Extract the (x, y) coordinate from the center of the cell holding the provided text.  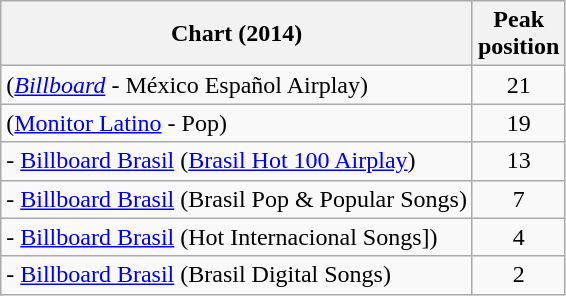
19 (518, 123)
4 (518, 237)
13 (518, 161)
Peakposition (518, 34)
- Billboard Brasil (Hot Internacional Songs]) (237, 237)
(Billboard - México Español Airplay) (237, 85)
7 (518, 199)
21 (518, 85)
Chart (2014) (237, 34)
- Billboard Brasil (Brasil Digital Songs) (237, 275)
(Monitor Latino - Pop) (237, 123)
- Billboard Brasil (Brasil Hot 100 Airplay) (237, 161)
- Billboard Brasil (Brasil Pop & Popular Songs) (237, 199)
2 (518, 275)
